From the cell containing the given text, extract its center point as [X, Y] coordinate. 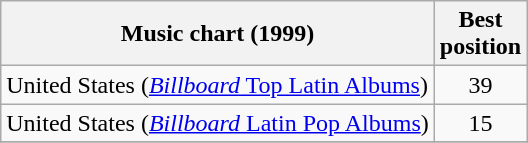
Bestposition [480, 34]
39 [480, 85]
United States (Billboard Top Latin Albums) [218, 85]
15 [480, 123]
United States (Billboard Latin Pop Albums) [218, 123]
Music chart (1999) [218, 34]
